Capture the cell that displays the provided text and extract its [X, Y] central coordinate. 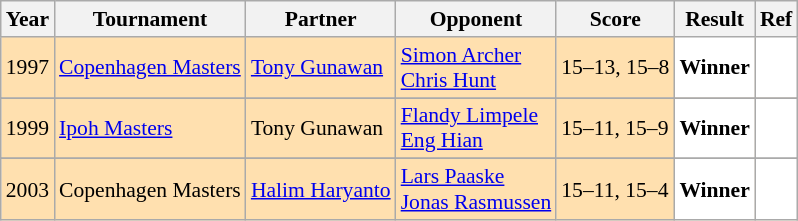
Tournament [150, 19]
Score [615, 19]
1997 [28, 68]
Ipoh Masters [150, 128]
15–13, 15–8 [615, 68]
Result [714, 19]
15–11, 15–9 [615, 128]
Year [28, 19]
Halim Haryanto [321, 190]
Opponent [476, 19]
Flandy Limpele Eng Hian [476, 128]
Simon Archer Chris Hunt [476, 68]
Partner [321, 19]
1999 [28, 128]
2003 [28, 190]
Ref [776, 19]
Lars Paaske Jonas Rasmussen [476, 190]
15–11, 15–4 [615, 190]
